Provide the [X, Y] coordinate of the cell's center where the given text is located.  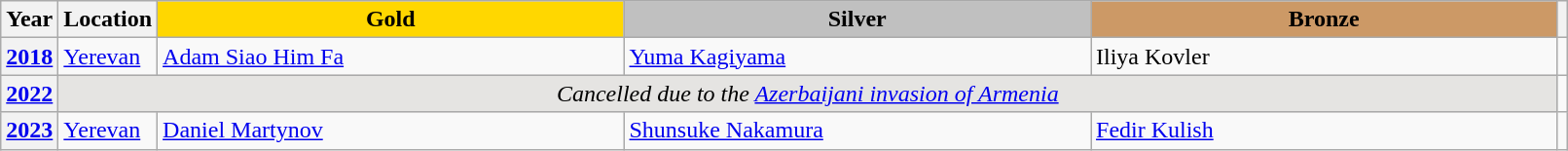
2023 [29, 131]
Fedir Kulish [1324, 131]
Location [108, 19]
2022 [29, 94]
Adam Siao Him Fa [391, 57]
Daniel Martynov [391, 131]
Bronze [1324, 19]
Silver [857, 19]
Cancelled due to the Azerbaijani invasion of Armenia [808, 94]
Shunsuke Nakamura [857, 131]
Iliya Kovler [1324, 57]
Yuma Kagiyama [857, 57]
Year [29, 19]
Gold [391, 19]
2018 [29, 57]
